For the text-containing cell, return its midpoint in [x, y] coordinate format. 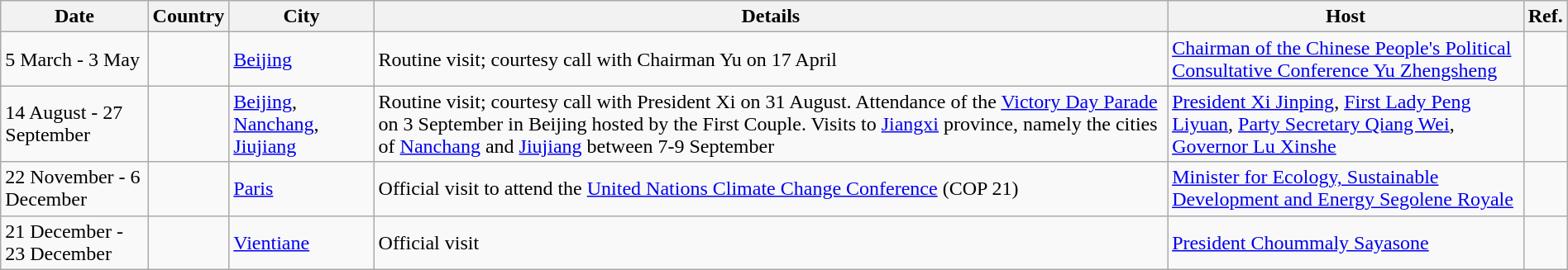
Details [771, 17]
22 November - 6 December [74, 188]
Beijing, Nanchang, Jiujiang [301, 124]
5 March - 3 May [74, 59]
Routine visit; courtesy call with Chairman Yu on 17 April [771, 59]
Paris [301, 188]
Vientiane [301, 243]
President Xi Jinping, First Lady Peng Liyuan, Party Secretary Qiang Wei, Governor Lu Xinshe [1346, 124]
President Choummaly Sayasone [1346, 243]
Official visit [771, 243]
Date [74, 17]
Country [189, 17]
Chairman of the Chinese People's Political Consultative Conference Yu Zhengsheng [1346, 59]
14 August - 27 September [74, 124]
Official visit to attend the United Nations Climate Change Conference (COP 21) [771, 188]
City [301, 17]
Ref. [1545, 17]
Beijing [301, 59]
Host [1346, 17]
21 December - 23 December [74, 243]
Minister for Ecology, Sustainable Development and Energy Segolene Royale [1346, 188]
